For the text-containing cell, return its midpoint in (X, Y) coordinate format. 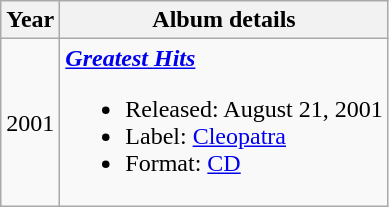
Year (30, 20)
Album details (224, 20)
2001 (30, 122)
Greatest HitsReleased: August 21, 2001Label: CleopatraFormat: CD (224, 122)
